For the text-containing cell, return its midpoint in (x, y) coordinate format. 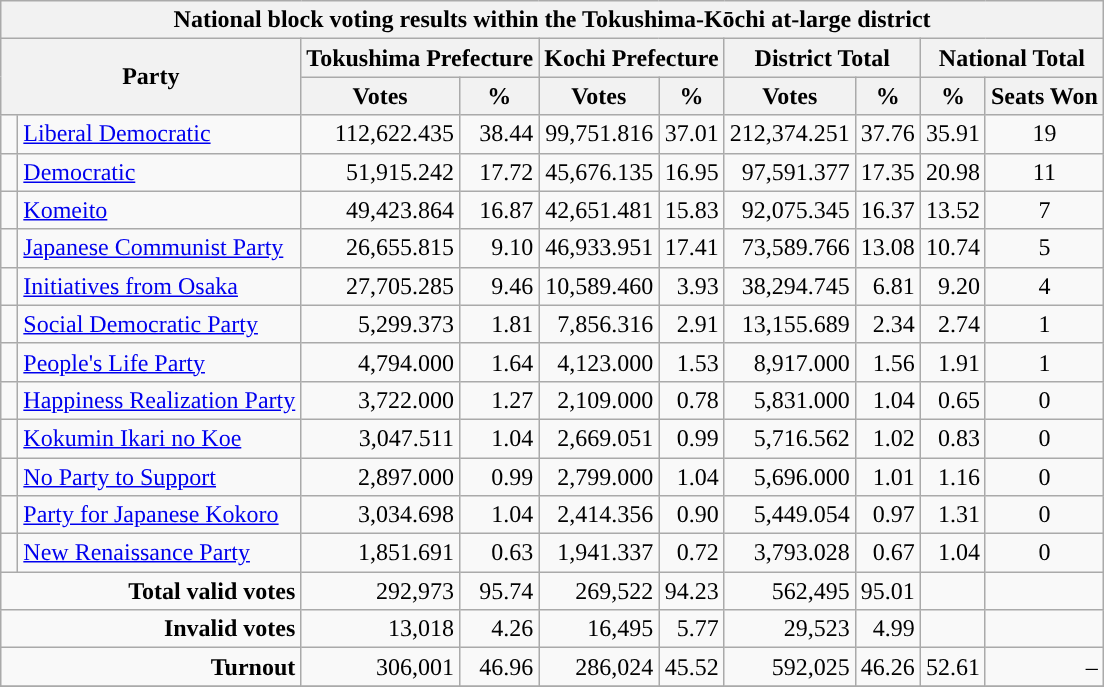
0.63 (498, 553)
– (1044, 667)
4,123.000 (599, 362)
92,075.345 (790, 210)
0.97 (888, 515)
16.87 (498, 210)
97,591.377 (790, 172)
29,523 (790, 629)
Happiness Realization Party (160, 400)
26,655.815 (380, 248)
Japanese Communist Party (160, 248)
562,495 (790, 591)
5,696.000 (790, 477)
2.91 (692, 324)
5.77 (692, 629)
10,589.460 (599, 286)
Seats Won (1044, 96)
1,851.691 (380, 553)
4.26 (498, 629)
0.67 (888, 553)
46.26 (888, 667)
112,622.435 (380, 134)
19 (1044, 134)
Invalid votes (151, 629)
3,047.511 (380, 438)
42,651.481 (599, 210)
13,155.689 (790, 324)
Liberal Democratic (160, 134)
16,495 (599, 629)
38.44 (498, 134)
306,001 (380, 667)
No Party to Support (160, 477)
4,794.000 (380, 362)
9.20 (952, 286)
Social Democratic Party (160, 324)
15.83 (692, 210)
Democratic (160, 172)
5,716.562 (790, 438)
District Total (822, 58)
5 (1044, 248)
45.52 (692, 667)
17.35 (888, 172)
73,589.766 (790, 248)
1.27 (498, 400)
2,669.051 (599, 438)
Komeito (160, 210)
0.90 (692, 515)
16.37 (888, 210)
592,025 (790, 667)
9.10 (498, 248)
6.81 (888, 286)
38,294.745 (790, 286)
17.72 (498, 172)
Tokushima Prefecture (420, 58)
99,751.816 (599, 134)
0.83 (952, 438)
People's Life Party (160, 362)
4.99 (888, 629)
5,299.373 (380, 324)
0.72 (692, 553)
45,676.135 (599, 172)
3,793.028 (790, 553)
286,024 (599, 667)
2,109.000 (599, 400)
National Total (1012, 58)
Kochi Prefecture (632, 58)
16.95 (692, 172)
269,522 (599, 591)
2.34 (888, 324)
1.81 (498, 324)
Turnout (151, 667)
7,856.316 (599, 324)
49,423.864 (380, 210)
0.65 (952, 400)
17.41 (692, 248)
1.16 (952, 477)
2,799.000 (599, 477)
11 (1044, 172)
1.64 (498, 362)
3.93 (692, 286)
292,973 (380, 591)
37.01 (692, 134)
2.74 (952, 324)
New Renaissance Party (160, 553)
5,831.000 (790, 400)
4 (1044, 286)
13.08 (888, 248)
1.53 (692, 362)
95.74 (498, 591)
1.56 (888, 362)
37.76 (888, 134)
46,933.951 (599, 248)
27,705.285 (380, 286)
46.96 (498, 667)
Party (151, 77)
51,915.242 (380, 172)
95.01 (888, 591)
0.78 (692, 400)
2,897.000 (380, 477)
Party for Japanese Kokoro (160, 515)
8,917.000 (790, 362)
35.91 (952, 134)
Initiatives from Osaka (160, 286)
52.61 (952, 667)
9.46 (498, 286)
10.74 (952, 248)
3,034.698 (380, 515)
13.52 (952, 210)
1.01 (888, 477)
1,941.337 (599, 553)
Kokumin Ikari no Koe (160, 438)
20.98 (952, 172)
3,722.000 (380, 400)
1.02 (888, 438)
Total valid votes (151, 591)
7 (1044, 210)
212,374.251 (790, 134)
1.91 (952, 362)
1.31 (952, 515)
13,018 (380, 629)
94.23 (692, 591)
National block voting results within the Tokushima-Kōchi at-large district (552, 20)
2,414.356 (599, 515)
5,449.054 (790, 515)
